Return the [x, y] coordinate for the center point of the cell that contains the specified text.  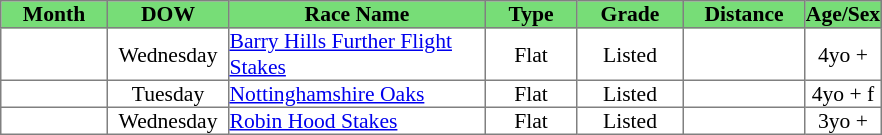
3yo + [843, 120]
Age/Sex [843, 14]
Tuesday [168, 94]
4yo + [843, 54]
Grade [630, 14]
Robin Hood Stakes [357, 120]
DOW [168, 14]
Barry Hills Further Flight Stakes [357, 54]
4yo + f [843, 94]
Race Name [357, 14]
Distance [744, 14]
Nottinghamshire Oaks [357, 94]
Type [531, 14]
Month [54, 14]
